Return the [X, Y] coordinate for the center point of the cell that contains the specified text.  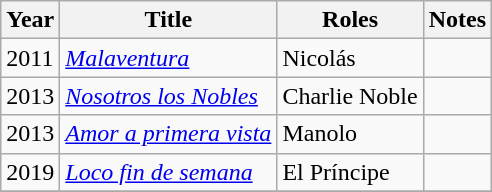
Charlie Noble [350, 96]
2019 [30, 172]
Malaventura [168, 58]
Nicolás [350, 58]
Loco fin de semana [168, 172]
2011 [30, 58]
Notes [457, 20]
El Príncipe [350, 172]
Year [30, 20]
Roles [350, 20]
Amor a primera vista [168, 134]
Manolo [350, 134]
Title [168, 20]
Nosotros los Nobles [168, 96]
